Detect which cell encompasses the target text, then output its (X, Y) center coordinate. 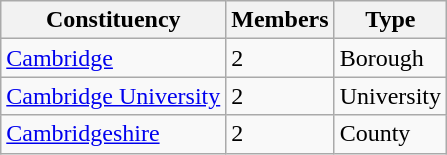
Constituency (114, 20)
Type (390, 20)
Borough (390, 58)
Cambridge University (114, 96)
County (390, 134)
Members (280, 20)
Cambridgeshire (114, 134)
Cambridge (114, 58)
University (390, 96)
